From the cell containing the given text, extract its center point as [x, y] coordinate. 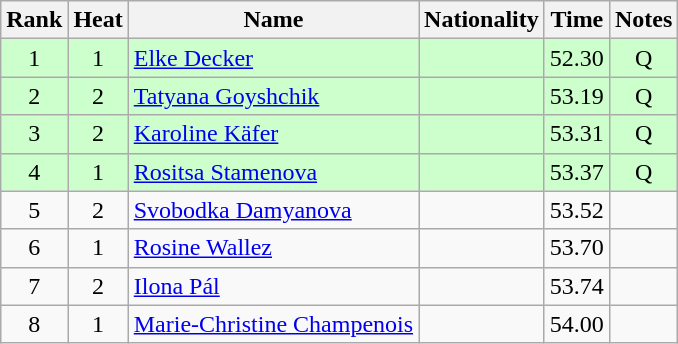
Heat [98, 20]
53.70 [576, 248]
Rositsa Stamenova [273, 172]
53.37 [576, 172]
54.00 [576, 324]
Marie-Christine Champenois [273, 324]
Notes [643, 20]
Rosine Wallez [273, 248]
53.19 [576, 96]
8 [34, 324]
Elke Decker [273, 58]
3 [34, 134]
Ilona Pál [273, 286]
Karoline Käfer [273, 134]
Tatyana Goyshchik [273, 96]
Svobodka Damyanova [273, 210]
Time [576, 20]
53.74 [576, 286]
53.31 [576, 134]
7 [34, 286]
Name [273, 20]
53.52 [576, 210]
6 [34, 248]
Rank [34, 20]
4 [34, 172]
52.30 [576, 58]
5 [34, 210]
Nationality [482, 20]
